Return [x, y] of the center of cell containing provided text 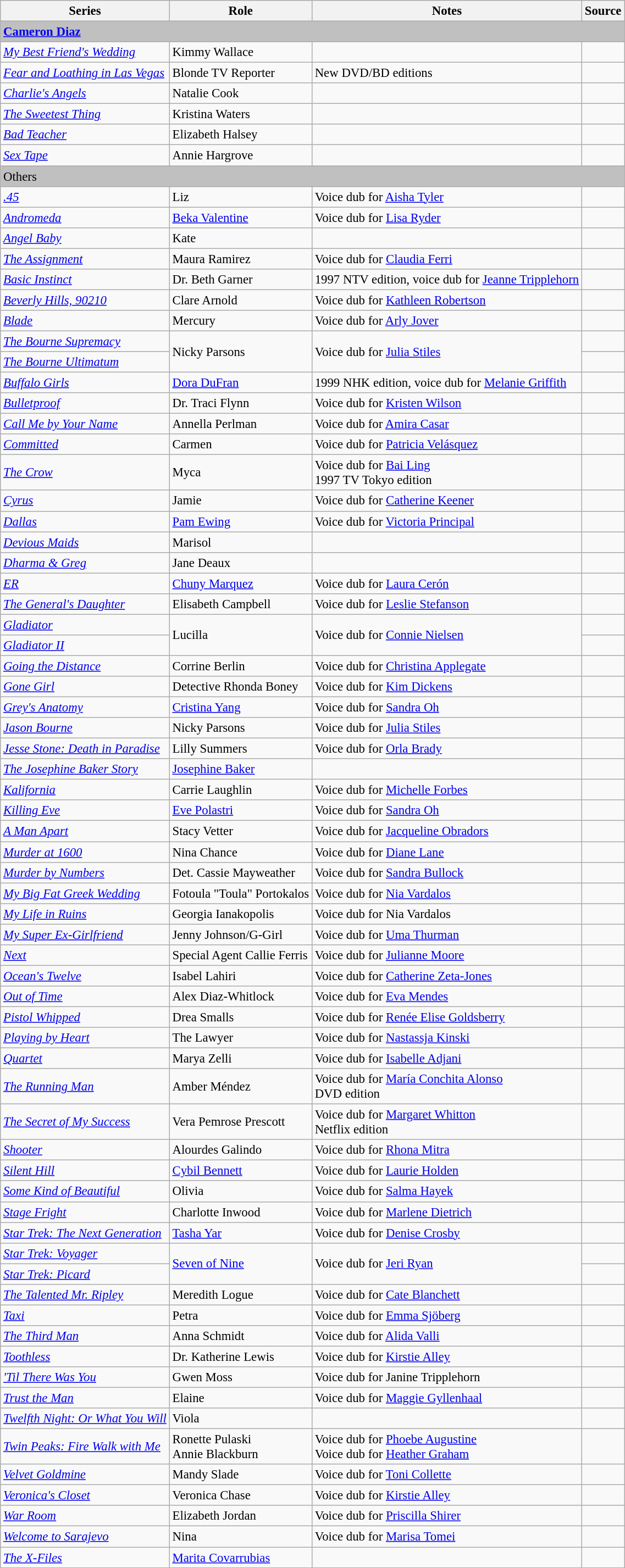
Dr. Katherine Lewis [241, 1356]
Alex Diaz-Whitlock [241, 997]
The X-Files [85, 1558]
'Til There Was You [85, 1377]
Grey's Anatomy [85, 708]
Voice dub for Kristen Wilson [446, 403]
Voice dub for Patricia Velásquez [446, 444]
Georgia Ianakopolis [241, 914]
Voice dub for Claudia Ferri [446, 259]
Elisabeth Campbell [241, 604]
Fear and Loathing in Las Vegas [85, 73]
Veronica Chase [241, 1495]
Ronette PulaskiAnnie Blackburn [241, 1447]
Star Trek: Picard [85, 1274]
Voice dub for Julianne Moore [446, 955]
Voice dub for Jacqueline Obradors [446, 831]
Voice dub for Margaret WhittonNetflix edition [446, 1122]
Voice dub for Laura Cerón [446, 583]
Drea Smalls [241, 1017]
Voice dub for Rhona Mitra [446, 1150]
Voice dub for Victoria Principal [446, 521]
Voice dub for Jeri Ryan [446, 1264]
Beka Valentine [241, 218]
Veronica's Closet [85, 1495]
Cyrus [85, 501]
Voice dub for Catherine Keener [446, 501]
Twelfth Night: Or What You Will [85, 1419]
Liz [241, 197]
Angel Baby [85, 238]
Velvet Goldmine [85, 1475]
Marita Covarrubias [241, 1558]
The Bourne Ultimatum [85, 362]
Voice dub for Arly Jover [446, 321]
Marisol [241, 542]
Voice dub for Kathleen Robertson [446, 300]
The Lawyer [241, 1038]
My Big Fat Greek Wedding [85, 893]
Shooter [85, 1150]
Devious Maids [85, 542]
Basic Instinct [85, 280]
Lucilla [241, 635]
Chuny Marquez [241, 583]
My Super Ex-Girlfriend [85, 935]
Voice dub for Eva Mendes [446, 997]
Going the Distance [85, 666]
Isabel Lahiri [241, 976]
Gladiator II [85, 646]
The General's Daughter [85, 604]
The Bourne Supremacy [85, 341]
Voice dub for Connie Nielsen [446, 635]
Voice dub for Alida Valli [446, 1336]
Silent Hill [85, 1171]
Mandy Slade [241, 1475]
Elizabeth Halsey [241, 135]
Natalie Cook [241, 93]
Amber Méndez [241, 1087]
Voice dub for Sandra Bullock [446, 872]
A Man Apart [85, 831]
Bulletproof [85, 403]
The Talented Mr. Ripley [85, 1295]
Voice dub for Toni Collette [446, 1475]
Marya Zelli [241, 1059]
Voice dub for Michelle Forbes [446, 790]
Olivia [241, 1192]
Beverly Hills, 90210 [85, 300]
Murder at 1600 [85, 852]
Voice dub for Catherine Zeta-Jones [446, 976]
Maura Ramirez [241, 259]
Voice dub for Maggie Gyllenhaal [446, 1398]
The Josephine Baker Story [85, 769]
Dallas [85, 521]
Stacy Vetter [241, 831]
Some Kind of Beautiful [85, 1192]
Voice dub for Renée Elise Goldsberry [446, 1017]
Voice dub for Marisa Tomei [446, 1537]
Anna Schmidt [241, 1336]
Voice dub for Bai Ling1997 TV Tokyo edition [446, 472]
Next [85, 955]
Voice dub for Uma Thurman [446, 935]
Out of Time [85, 997]
Others [312, 176]
Lilly Summers [241, 749]
Voice dub for Emma Sjöberg [446, 1315]
Voice dub for Nastassja Kinski [446, 1038]
Blade [85, 321]
Nina [241, 1537]
Annella Perlman [241, 424]
Eve Polastri [241, 810]
Voice dub for Aisha Tyler [446, 197]
Charlie's Angels [85, 93]
Voice dub for Orla Brady [446, 749]
Blonde TV Reporter [241, 73]
Voice dub for Christina Applegate [446, 666]
Voice dub for Lisa Ryder [446, 218]
Voice dub for Leslie Stefanson [446, 604]
Special Agent Callie Ferris [241, 955]
The Assignment [85, 259]
Kalifornia [85, 790]
Cybil Bennett [241, 1171]
Playing by Heart [85, 1038]
Dr. Beth Garner [241, 280]
The Crow [85, 472]
Cristina Yang [241, 708]
Seven of Nine [241, 1264]
Series [85, 11]
Detective Rhonda Boney [241, 687]
Taxi [85, 1315]
Carmen [241, 444]
Viola [241, 1419]
Gone Girl [85, 687]
Josephine Baker [241, 769]
Buffalo Girls [85, 383]
Bad Teacher [85, 135]
Fotoula "Toula" Portokalos [241, 893]
Det. Cassie Mayweather [241, 872]
Cameron Diaz [312, 32]
Jesse Stone: Death in Paradise [85, 749]
Twin Peaks: Fire Walk with Me [85, 1447]
Voice dub for Priscilla Shirer [446, 1516]
Elaine [241, 1398]
My Best Friend's Wedding [85, 52]
Trust the Man [85, 1398]
Kate [241, 238]
Mercury [241, 321]
Voice dub for Diane Lane [446, 852]
Role [241, 11]
Gladiator [85, 625]
Alourdes Galindo [241, 1150]
Voice dub for Marlene Dietrich [446, 1212]
Gwen Moss [241, 1377]
Voice dub for Laurie Holden [446, 1171]
Pistol Whipped [85, 1017]
Welcome to Sarajevo [85, 1537]
Ocean's Twelve [85, 976]
The Secret of My Success [85, 1122]
Voice dub for Cate Blanchett [446, 1295]
Vera Pemrose Prescott [241, 1122]
Voice dub for Janine Tripplehorn [446, 1377]
Dr. Traci Flynn [241, 403]
Star Trek: The Next Generation [85, 1233]
Voice dub for María Conchita AlonsoDVD edition [446, 1087]
1999 NHK edition, voice dub for Melanie Griffith [446, 383]
Killing Eve [85, 810]
Source [602, 11]
Pam Ewing [241, 521]
Andromeda [85, 218]
The Running Man [85, 1087]
New DVD/BD editions [446, 73]
Jason Bourne [85, 728]
Kimmy Wallace [241, 52]
The Third Man [85, 1336]
Star Trek: Voyager [85, 1253]
Jane Deaux [241, 563]
Nina Chance [241, 852]
Petra [241, 1315]
Voice dub for Isabelle Adjani [446, 1059]
Toothless [85, 1356]
Voice dub for Kim Dickens [446, 687]
The Sweetest Thing [85, 114]
Voice dub for Denise Crosby [446, 1233]
Jamie [241, 501]
ER [85, 583]
Quartet [85, 1059]
War Room [85, 1516]
Notes [446, 11]
Myca [241, 472]
Kristina Waters [241, 114]
Charlotte Inwood [241, 1212]
Jenny Johnson/G-Girl [241, 935]
Meredith Logue [241, 1295]
Murder by Numbers [85, 872]
Corrine Berlin [241, 666]
Voice dub for Amira Casar [446, 424]
Dharma & Greg [85, 563]
.45 [85, 197]
Voice dub for Phoebe AugustineVoice dub for Heather Graham [446, 1447]
Call Me by Your Name [85, 424]
Annie Hargrove [241, 155]
Stage Fright [85, 1212]
Elizabeth Jordan [241, 1516]
1997 NTV edition, voice dub for Jeanne Tripplehorn [446, 280]
Voice dub for Salma Hayek [446, 1192]
Carrie Laughlin [241, 790]
Clare Arnold [241, 300]
Committed [85, 444]
Dora DuFran [241, 383]
Tasha Yar [241, 1233]
Sex Tape [85, 155]
My Life in Ruins [85, 914]
